Find where the given text appears and provide that cell's center as (x, y) coordinate. 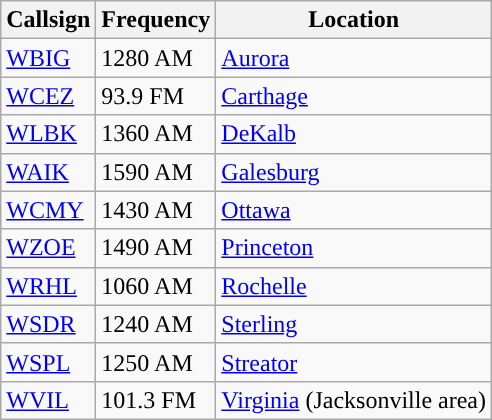
WRHL (48, 286)
1430 AM (156, 210)
Sterling (354, 324)
1280 AM (156, 58)
1360 AM (156, 134)
1240 AM (156, 324)
1490 AM (156, 248)
93.9 FM (156, 96)
WSDR (48, 324)
WCMY (48, 210)
Virginia (Jacksonville area) (354, 400)
WZOE (48, 248)
Frequency (156, 20)
WBIG (48, 58)
Princeton (354, 248)
Aurora (354, 58)
Galesburg (354, 172)
WSPL (48, 362)
WVIL (48, 400)
Rochelle (354, 286)
Carthage (354, 96)
1250 AM (156, 362)
1060 AM (156, 286)
Ottawa (354, 210)
WAIK (48, 172)
WLBK (48, 134)
1590 AM (156, 172)
Location (354, 20)
DeKalb (354, 134)
Streator (354, 362)
WCEZ (48, 96)
Callsign (48, 20)
101.3 FM (156, 400)
